Return [X, Y] of the center of cell containing provided text 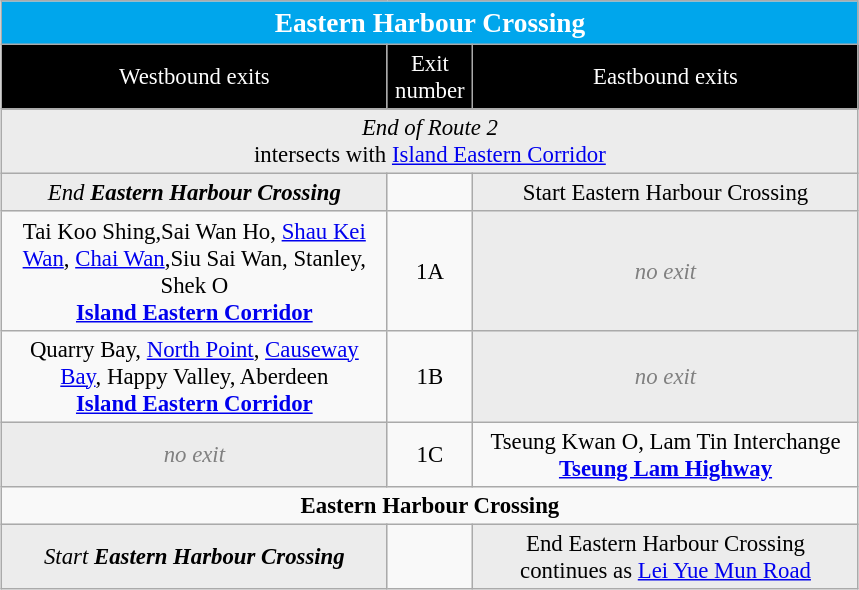
Tseung Kwan O, Lam Tin InterchangeTseung Lam Highway [666, 454]
End Eastern Harbour Crossing [195, 193]
Quarry Bay, North Point, Causeway Bay, Happy Valley, AberdeenIsland Eastern Corridor [195, 376]
1A [430, 272]
1B [430, 376]
Eastbound exits [666, 78]
Tai Koo Shing,Sai Wan Ho, Shau Kei Wan, Chai Wan,Siu Sai Wan, Stanley, Shek OIsland Eastern Corridor [195, 272]
End Eastern Harbour Crossing continues as Lei Yue Mun Road [666, 556]
End of Route 2intersects with Island Eastern Corridor [430, 142]
1C [430, 454]
Westbound exits [195, 78]
Exit number [430, 78]
